Return the (x, y) coordinate for the center point of the cell that contains the specified text.  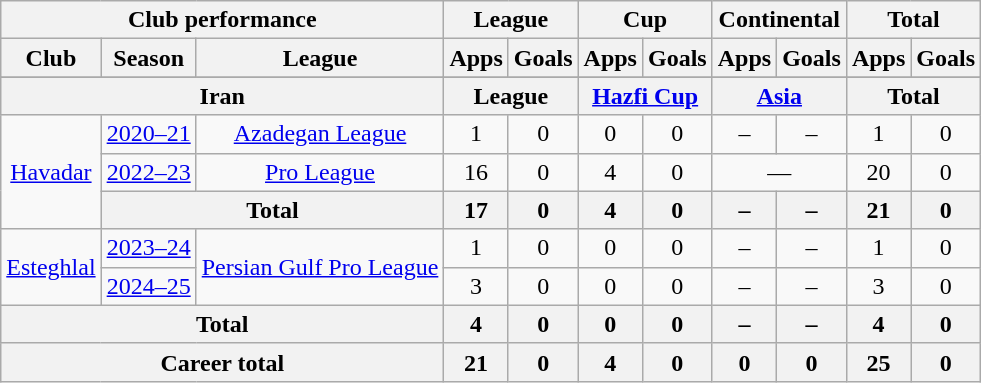
Season (148, 58)
2022–23 (148, 172)
20 (878, 172)
Esteghlal (51, 267)
16 (476, 172)
17 (476, 210)
Azadegan League (320, 134)
Iran (222, 96)
2023–24 (148, 248)
Persian Gulf Pro League (320, 267)
Continental (779, 20)
2024–25 (148, 286)
Pro League (320, 172)
— (779, 172)
Club (51, 58)
Career total (222, 362)
Club performance (222, 20)
25 (878, 362)
Cup (645, 20)
2020–21 (148, 134)
Havadar (51, 172)
Asia (779, 96)
Hazfi Cup (645, 96)
